Extract the [x, y] coordinate from the center of the cell holding the provided text.  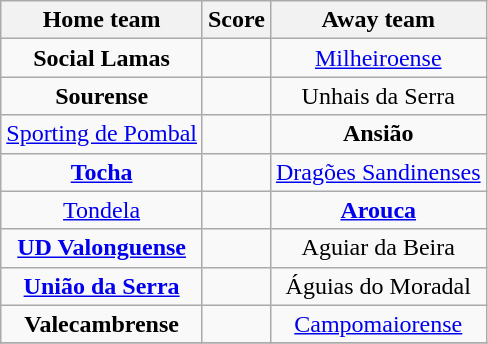
Tondela [102, 210]
UD Valonguense [102, 248]
Home team [102, 20]
Sporting de Pombal [102, 134]
Unhais da Serra [378, 96]
União da Serra [102, 286]
Dragões Sandinenses [378, 172]
Milheiroense [378, 58]
Aguiar da Beira [378, 248]
Away team [378, 20]
Arouca [378, 210]
Águias do Moradal [378, 286]
Valecambrense [102, 324]
Ansião [378, 134]
Sourense [102, 96]
Social Lamas [102, 58]
Campomaiorense [378, 324]
Tocha [102, 172]
Score [236, 20]
